Identify which cell holds the provided text, then report its [X, Y] central coordinate. 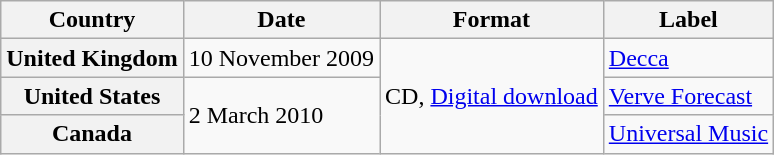
2 March 2010 [281, 115]
Date [281, 20]
Universal Music [688, 134]
United Kingdom [92, 58]
United States [92, 96]
10 November 2009 [281, 58]
Label [688, 20]
Decca [688, 58]
CD, Digital download [492, 96]
Country [92, 20]
Verve Forecast [688, 96]
Canada [92, 134]
Format [492, 20]
